From the cell containing the given text, extract its center point as [X, Y] coordinate. 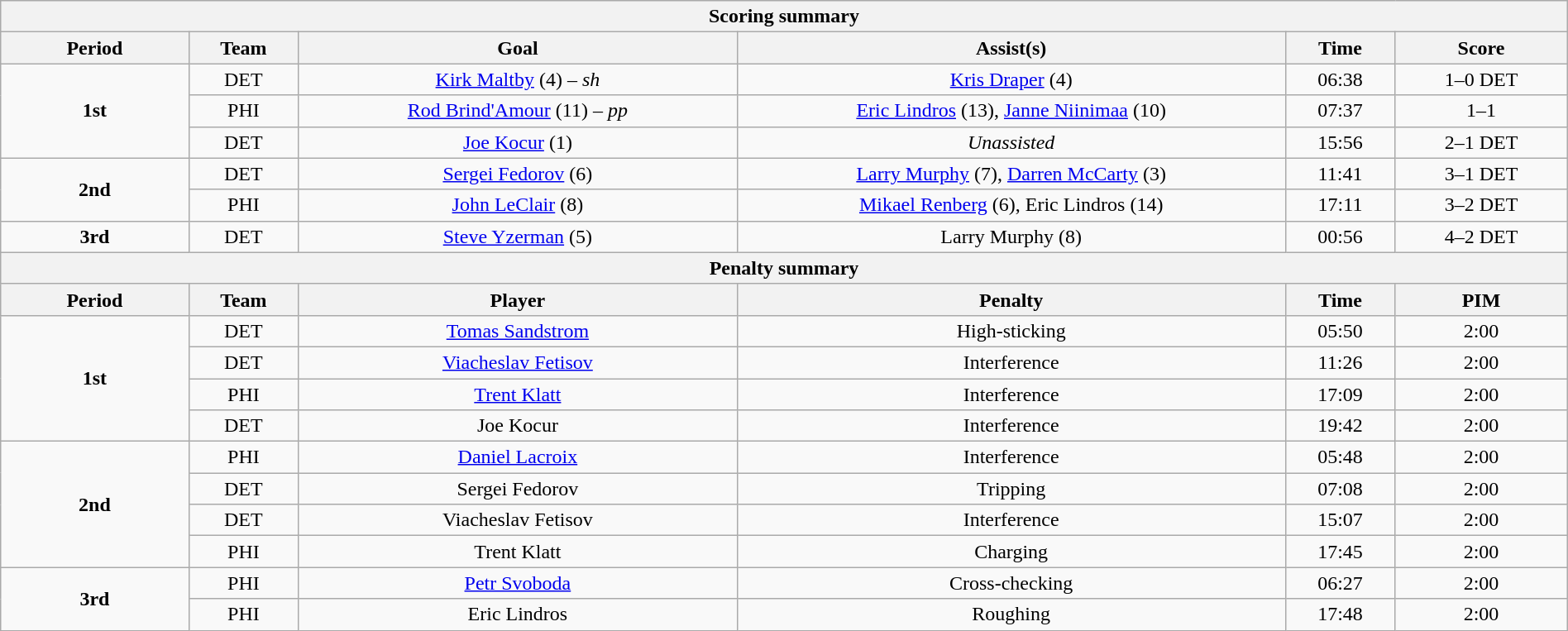
Eric Lindros (13), Janne Niinimaa (10) [1011, 111]
Larry Murphy (7), Darren McCarty (3) [1011, 174]
11:26 [1340, 362]
Penalty summary [784, 268]
John LeClair (8) [518, 205]
07:37 [1340, 111]
Mikael Renberg (6), Eric Lindros (14) [1011, 205]
Cross-checking [1011, 583]
17:11 [1340, 205]
17:48 [1340, 614]
06:27 [1340, 583]
1–0 DET [1481, 79]
Player [518, 299]
Scoring summary [784, 17]
00:56 [1340, 237]
3–2 DET [1481, 205]
Joe Kocur (1) [518, 142]
PIM [1481, 299]
17:45 [1340, 552]
19:42 [1340, 426]
11:41 [1340, 174]
Unassisted [1011, 142]
06:38 [1340, 79]
Roughing [1011, 614]
2–1 DET [1481, 142]
Steve Yzerman (5) [518, 237]
Tomas Sandstrom [518, 331]
17:09 [1340, 394]
07:08 [1340, 489]
05:48 [1340, 457]
Kirk Maltby (4) – sh [518, 79]
Rod Brind'Amour (11) – pp [518, 111]
Kris Draper (4) [1011, 79]
1–1 [1481, 111]
Charging [1011, 552]
Tripping [1011, 489]
Joe Kocur [518, 426]
Larry Murphy (8) [1011, 237]
3–1 DET [1481, 174]
Score [1481, 48]
15:56 [1340, 142]
4–2 DET [1481, 237]
High-sticking [1011, 331]
Assist(s) [1011, 48]
05:50 [1340, 331]
Daniel Lacroix [518, 457]
Sergei Fedorov (6) [518, 174]
Goal [518, 48]
15:07 [1340, 520]
Penalty [1011, 299]
Petr Svoboda [518, 583]
Sergei Fedorov [518, 489]
Eric Lindros [518, 614]
